Scan for the cell matching the given text and deliver its (x, y) coordinate at center. 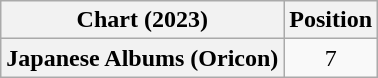
Japanese Albums (Oricon) (142, 58)
Position (331, 20)
Chart (2023) (142, 20)
7 (331, 58)
